Provide the [X, Y] coordinate of the cell's center where the given text is located.  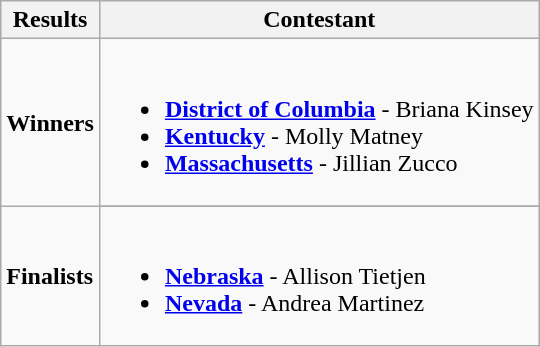
Results [50, 20]
District of Columbia - Briana Kinsey Kentucky - Molly Matney Massachusetts - Jillian Zucco [319, 122]
Winners [50, 122]
Finalists [50, 276]
Contestant [319, 20]
Nebraska - Allison Tietjen Nevada - Andrea Martinez [319, 276]
